Return [x, y] of the center of cell containing provided text 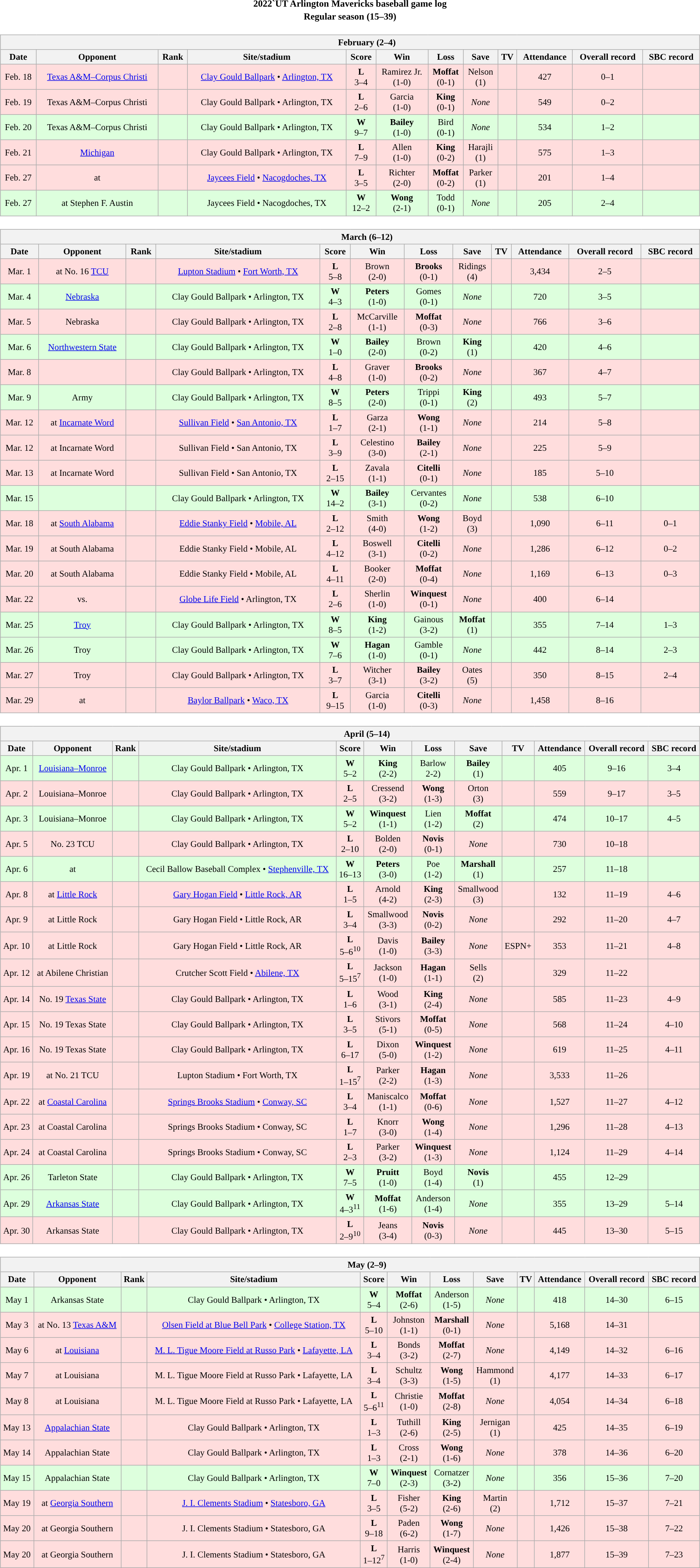
8–14 [605, 650]
Parker(3-2) [388, 1152]
Wong(1-6) [452, 1452]
6–20 [674, 1452]
Christie(1-0) [409, 1401]
Cross(2-1) [409, 1452]
3–4 [674, 768]
Mar. 19 [20, 548]
Schultz(3-3) [409, 1375]
2–3 [670, 650]
L7–9 [361, 152]
Cornatzer(3-2) [452, 1478]
Winquest(2-4) [452, 1555]
Apr. 23 [16, 1127]
11–22 [616, 973]
Celestino(3-0) [377, 448]
vs. [82, 599]
Booker(2-0) [377, 574]
L2–3 [350, 1152]
Mar. 13 [20, 473]
720 [540, 296]
Cervantes(0-2) [429, 498]
Ridings(4) [472, 271]
214 [540, 423]
Wong(1-7) [452, 1528]
W7–0 [373, 1478]
Barlow2-2) [433, 768]
4–14 [674, 1152]
Lien(1-2) [433, 819]
King(1-2) [377, 624]
Allen(1-0) [402, 152]
W16–13 [350, 869]
4–12 [674, 1102]
13–30 [616, 1230]
4–11 [674, 1049]
Pruitt(1-0) [388, 1177]
11–29 [616, 1152]
L5–157 [350, 973]
L4–11 [335, 574]
6–18 [674, 1401]
730 [559, 844]
Anderson(1-4) [433, 1203]
Mar. 29 [20, 700]
Moffat(1-6) [388, 1203]
11–25 [616, 1049]
April (5–14) [350, 734]
L1–157 [350, 1075]
Apr. 22 [16, 1102]
15–39 [616, 1555]
5–7 [605, 398]
W4–311 [350, 1203]
Wong(1-5) [452, 1375]
Poe(1-2) [433, 869]
W5–4 [373, 1299]
493 [540, 398]
Apr. 29 [16, 1203]
6–16 [674, 1350]
Apr. 3 [16, 819]
Boyd(3) [472, 523]
Wong(2-1) [402, 203]
Marshall(0-1) [452, 1325]
Apr. 16 [16, 1049]
14–31 [616, 1325]
11–27 [616, 1102]
L2–15 [335, 473]
Fisher(5-2) [409, 1503]
No. 23 TCU [73, 844]
Peters(1-0) [377, 296]
Winquest(1-1) [388, 819]
L4–8 [335, 372]
4–8 [674, 945]
L3–7 [335, 675]
455 [559, 1177]
King(2) [472, 398]
L2–12 [335, 523]
538 [540, 498]
Apr. 5 [16, 844]
4–5 [674, 819]
Apr. 8 [16, 895]
Arnold(4-2) [388, 895]
6–12 [605, 548]
6–17 [674, 1375]
Todd(0-1) [446, 203]
329 [559, 973]
Smallwood(3) [478, 895]
474 [559, 819]
7–14 [605, 624]
4–10 [674, 1024]
Bailey(2-0) [377, 347]
Bird(0-1) [446, 127]
8–15 [605, 675]
11–20 [616, 920]
Smith(4-0) [377, 523]
418 [559, 1299]
1,286 [540, 548]
Moffat(2-6) [409, 1299]
3,533 [559, 1075]
Mar. 26 [20, 650]
549 [545, 102]
May 13 [17, 1427]
Wong(1-3) [433, 794]
1,169 [540, 574]
Witcher(3-1) [377, 675]
14–35 [616, 1427]
Knorr(3-0) [388, 1127]
3–6 [605, 322]
Winquest(1-3) [433, 1152]
Mar. 9 [20, 398]
Northwestern State [82, 347]
Apr. 24 [16, 1152]
L1–127 [373, 1555]
7–21 [674, 1503]
Apr. 10 [16, 945]
May 15 [17, 1478]
W12–2 [361, 203]
4,177 [559, 1375]
4–13 [674, 1127]
14–30 [616, 1299]
Mar. 27 [20, 675]
11–18 [616, 869]
May (2–9) [350, 1265]
201 [545, 178]
Bailey(3-1) [377, 498]
10–17 [616, 819]
7–23 [674, 1555]
King(0-1) [446, 102]
March (6–12) [350, 236]
11–28 [616, 1127]
11–23 [616, 999]
Wong(1-2) [429, 523]
L9–15 [335, 700]
0–3 [670, 574]
Martin(2) [495, 1503]
Harajli(1) [480, 152]
Jackson(1-0) [388, 973]
L2–8 [335, 322]
Marshall(1) [478, 869]
8–16 [605, 700]
400 [540, 599]
Apr. 2 [16, 794]
Gomes(0-1) [429, 296]
378 [559, 1452]
257 [559, 869]
1,458 [540, 700]
Feb. 20 [18, 127]
1,296 [559, 1127]
1–2 [608, 127]
Garza(2-1) [377, 423]
L1–5 [350, 895]
May 7 [17, 1375]
5–9 [605, 448]
Moffat(0-4) [429, 574]
Smallwood(3-3) [388, 920]
W4–3 [335, 296]
May 19 [17, 1503]
Novis(0-1) [433, 844]
L5–610 [350, 945]
5–10 [605, 473]
5–15 [674, 1230]
Apr. 14 [16, 999]
King(2-6) [452, 1503]
Trippi(0-1) [429, 398]
Richter(2-0) [402, 178]
4,054 [559, 1401]
Maniscalco(1-1) [388, 1102]
W7–5 [350, 1177]
6–13 [605, 574]
Peters(2-0) [377, 398]
Boswell(3-1) [377, 548]
Mar. 1 [20, 271]
Globe Life Field • Arlington, TX [238, 599]
568 [559, 1024]
Davis(1-0) [388, 945]
Orton(3) [478, 794]
5–14 [674, 1203]
W1–0 [335, 347]
1,124 [559, 1152]
Winquest(1-2) [433, 1049]
Stivors(5-1) [388, 1024]
10–18 [616, 844]
14–34 [616, 1401]
Citelli(0-2) [429, 548]
Hagan(1-3) [433, 1075]
15–38 [616, 1528]
Sells(2) [478, 973]
Bailey(1) [478, 768]
Moffat(2) [478, 819]
Mar. 25 [20, 624]
Cecil Ballow Baseball Complex • Stephenville, TX [237, 869]
May 8 [17, 1401]
585 [559, 999]
575 [545, 152]
445 [559, 1230]
5–8 [605, 423]
367 [540, 372]
6–11 [605, 523]
6–15 [674, 1299]
766 [540, 322]
Gamble(0-1) [429, 650]
Moffat(2-8) [452, 1401]
Moffat(0-5) [433, 1024]
L2–10 [350, 844]
Mar. 6 [20, 347]
Tuthill(2-6) [409, 1427]
132 [559, 895]
559 [559, 794]
Army [82, 398]
14–33 [616, 1375]
Michigan [97, 152]
1–4 [608, 178]
L9–18 [373, 1528]
11–24 [616, 1024]
Bailey(3-3) [433, 945]
King(1) [472, 347]
Mar. 20 [20, 574]
Citelli(0-3) [429, 700]
Crutcher Scott Field • Abilene, TX [237, 973]
Cressend(3-2) [388, 794]
Gainous(3-2) [429, 624]
Citelli(0-1) [429, 473]
Johnston(1-1) [409, 1325]
Mar. 22 [20, 599]
L4–12 [335, 548]
Anderson(1-5) [452, 1299]
Moffat(0-2) [446, 178]
Apr. 30 [16, 1230]
L5–611 [373, 1401]
May 6 [17, 1350]
15–37 [616, 1503]
Apr. 9 [16, 920]
Moffat(0-1) [446, 77]
Bolden(2-0) [388, 844]
Hagan(1-0) [377, 650]
11–21 [616, 945]
King(2-5) [452, 1427]
at Abilene Christian [73, 973]
Wong(1-1) [429, 423]
Baylor Ballpark • Waco, TX [238, 700]
356 [559, 1478]
Apr. 1 [16, 768]
Mar. 15 [20, 498]
292 [559, 920]
May 3 [17, 1325]
619 [559, 1049]
3,434 [540, 271]
14–36 [616, 1452]
225 [540, 448]
7–20 [674, 1478]
Novis(1) [478, 1177]
Feb. 18 [18, 77]
Brooks(0-2) [429, 372]
185 [540, 473]
W14–2 [335, 498]
L2–5 [350, 794]
King(2-3) [433, 895]
Wood(3-1) [388, 999]
7–22 [674, 1528]
L3–9 [335, 448]
534 [545, 127]
Wong(1-4) [433, 1127]
9–17 [616, 794]
1,090 [540, 523]
Brown(0-2) [429, 347]
W7–6 [335, 650]
442 [540, 650]
11–19 [616, 895]
Parker(1) [480, 178]
2–5 [605, 271]
Feb. 21 [18, 152]
9–16 [616, 768]
Winquest(2-3) [409, 1478]
Feb. 19 [18, 102]
February (2–4) [350, 42]
15–36 [616, 1478]
Graver(1-0) [377, 372]
Olsen Field at Blue Bell Park • College Station, TX [254, 1325]
Ramirez Jr.(1-0) [402, 77]
L6–17 [350, 1049]
1,527 [559, 1102]
Hammond(1) [495, 1375]
Moffat(0-6) [433, 1102]
Mar. 18 [20, 523]
Bailey(1-0) [402, 127]
Bailey(3-2) [429, 675]
Mar. 4 [20, 296]
ESPN+ [518, 945]
L2–910 [350, 1230]
Mar. 8 [20, 372]
Moffat(1) [472, 624]
Brown(2-0) [377, 271]
at Stephen F. Austin [97, 203]
6–14 [605, 599]
4–9 [674, 999]
McCarville(1-1) [377, 322]
350 [540, 675]
Paden(6-2) [409, 1528]
1,712 [559, 1503]
Sherlin(1-0) [377, 599]
13–29 [616, 1203]
4,149 [559, 1350]
205 [545, 203]
Harris(1-0) [409, 1555]
Jeans(3-4) [388, 1230]
at No. 13 Texas A&M [77, 1325]
Nelson(1) [480, 77]
May 14 [17, 1452]
6–10 [605, 498]
Zavala(1-1) [377, 473]
Moffat(2-7) [452, 1350]
May 1 [17, 1299]
12–29 [616, 1177]
L1–6 [350, 999]
Winquest(0-1) [429, 599]
Bailey(2-1) [429, 448]
5,168 [559, 1325]
Oates(5) [472, 675]
Apr. 15 [16, 1024]
427 [545, 77]
King(2-2) [388, 768]
W9–7 [361, 127]
Dixon(5-0) [388, 1049]
11–26 [616, 1075]
Apr. 19 [16, 1075]
King(0-2) [446, 152]
1,426 [559, 1528]
Apr. 12 [16, 973]
L5–10 [373, 1325]
Peters(3-0) [388, 869]
King(2-4) [433, 999]
6–19 [674, 1427]
Novis(0-3) [433, 1230]
1,877 [559, 1555]
Jernigan(1) [495, 1427]
L5–8 [335, 271]
Bonds(3-2) [409, 1350]
353 [559, 945]
Parker(2-2) [388, 1075]
Novis(0-2) [433, 920]
Tarleton State [73, 1177]
Mar. 5 [20, 322]
Apr. 6 [16, 869]
Hagan(1-1) [433, 973]
405 [559, 768]
425 [559, 1427]
at No. 21 TCU [73, 1075]
420 [540, 347]
Brooks(0-1) [429, 271]
Moffat(0-3) [429, 322]
Apr. 26 [16, 1177]
14–32 [616, 1350]
Boyd(1-4) [433, 1177]
at No. 16 TCU [82, 271]
